Extract the [X, Y] coordinate from the center of the cell holding the provided text.  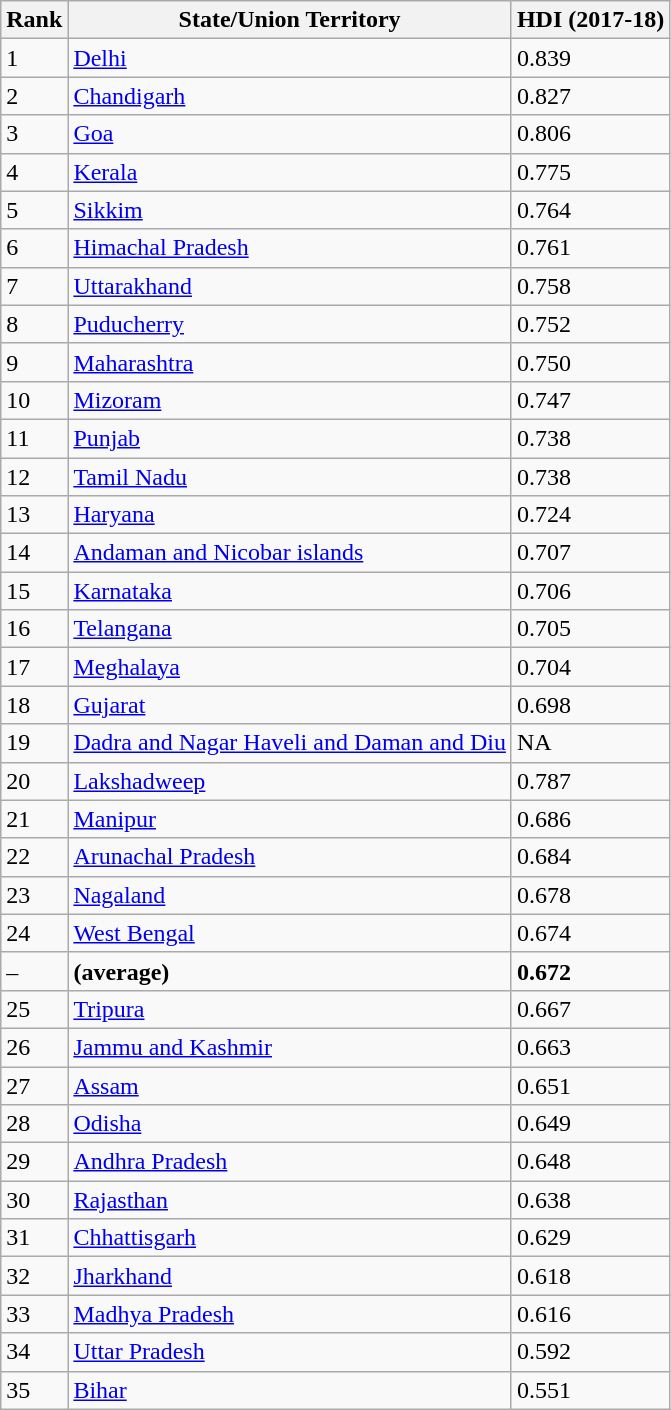
7 [34, 286]
Andaman and Nicobar islands [290, 553]
0.707 [590, 553]
0.649 [590, 1124]
32 [34, 1276]
Uttarakhand [290, 286]
34 [34, 1352]
Assam [290, 1085]
0.706 [590, 591]
Gujarat [290, 705]
0.787 [590, 781]
Dadra and Nagar Haveli and Daman and Diu [290, 743]
0.651 [590, 1085]
State/Union Territory [290, 20]
Bihar [290, 1390]
13 [34, 515]
Delhi [290, 58]
21 [34, 819]
30 [34, 1200]
0.747 [590, 400]
Sikkim [290, 210]
Manipur [290, 819]
0.672 [590, 971]
Chandigarh [290, 96]
0.663 [590, 1047]
31 [34, 1238]
10 [34, 400]
9 [34, 362]
0.839 [590, 58]
Telangana [290, 629]
1 [34, 58]
0.616 [590, 1314]
14 [34, 553]
Arunachal Pradesh [290, 857]
16 [34, 629]
2 [34, 96]
Himachal Pradesh [290, 248]
35 [34, 1390]
Jharkhand [290, 1276]
33 [34, 1314]
18 [34, 705]
Madhya Pradesh [290, 1314]
8 [34, 324]
Meghalaya [290, 667]
Karnataka [290, 591]
0.724 [590, 515]
HDI (2017-18) [590, 20]
Maharashtra [290, 362]
23 [34, 895]
0.638 [590, 1200]
0.678 [590, 895]
4 [34, 172]
25 [34, 1009]
Odisha [290, 1124]
22 [34, 857]
11 [34, 438]
0.674 [590, 933]
(average) [290, 971]
Tamil Nadu [290, 477]
0.775 [590, 172]
24 [34, 933]
0.704 [590, 667]
NA [590, 743]
28 [34, 1124]
0.806 [590, 134]
0.629 [590, 1238]
0.686 [590, 819]
26 [34, 1047]
Rank [34, 20]
6 [34, 248]
West Bengal [290, 933]
0.551 [590, 1390]
Goa [290, 134]
Chhattisgarh [290, 1238]
0.592 [590, 1352]
3 [34, 134]
Punjab [290, 438]
Mizoram [290, 400]
Andhra Pradesh [290, 1162]
0.764 [590, 210]
0.750 [590, 362]
20 [34, 781]
Nagaland [290, 895]
12 [34, 477]
0.618 [590, 1276]
0.752 [590, 324]
0.667 [590, 1009]
Jammu and Kashmir [290, 1047]
19 [34, 743]
0.684 [590, 857]
Kerala [290, 172]
0.827 [590, 96]
Haryana [290, 515]
0.758 [590, 286]
29 [34, 1162]
0.761 [590, 248]
17 [34, 667]
5 [34, 210]
Rajasthan [290, 1200]
Lakshadweep [290, 781]
Puducherry [290, 324]
– [34, 971]
27 [34, 1085]
15 [34, 591]
0.648 [590, 1162]
Uttar Pradesh [290, 1352]
Tripura [290, 1009]
0.705 [590, 629]
0.698 [590, 705]
